Return the (x, y) coordinate for the center point of the cell that contains the specified text.  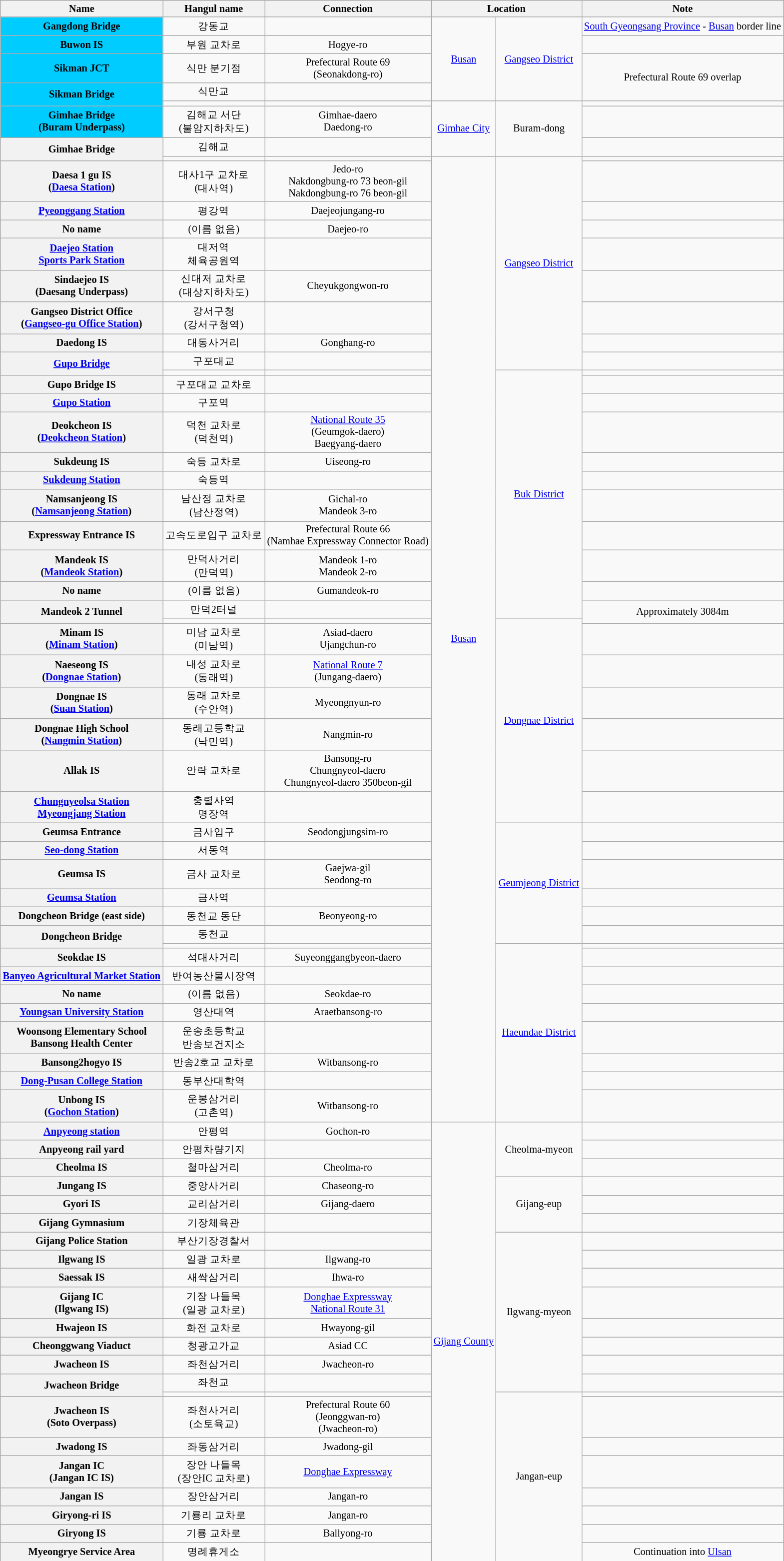
Unbong IS(Gochon Station) (82, 1106)
Dong-Pusan College Station (82, 1081)
철마삼거리 (214, 1168)
Connection (348, 8)
Daedong IS (82, 343)
안평역 (214, 1131)
Daejeo StationSports Park Station (82, 254)
Giryong-ri IS (82, 1516)
Note (683, 8)
Gichal-roMandeok 3-ro (348, 505)
명례휴게소 (214, 1552)
대사1구 교차로(대사역) (214, 181)
Buwon IS (82, 45)
운봉삼거리(고촌역) (214, 1106)
석대사거리 (214, 958)
Bansong2hogyo IS (82, 1063)
Gangdong Bridge (82, 26)
Sukdeung IS (82, 462)
Mandeok 1-roMandeok 2-ro (348, 566)
Uiseong-ro (348, 462)
Ilgwang-myeon (539, 1312)
Prefectural Route 69(Seonakdong-ro) (348, 68)
Giryong IS (82, 1534)
Beonyeong-ro (348, 916)
Bansong-roChungnyeol-daeroChungnyeol-daero 350beon-gil (348, 771)
기장 나들목(일광 교차로) (214, 1303)
미남 교차로(미남역) (214, 639)
만덕사거리(만덕역) (214, 566)
Geumsa IS (82, 874)
Gaejwa-gilSeodong-ro (348, 874)
Gijang IC(Ilgwang IS) (82, 1303)
좌동삼거리 (214, 1447)
화전 교차로 (214, 1328)
신대저 교차로(대상지하차도) (214, 286)
Geumsa Entrance (82, 832)
Nangmin-ro (348, 734)
Sindaejeo IS(Daesang Underpass) (82, 286)
Banyeo Agricultural Market Station (82, 976)
Gijang-daero (348, 1205)
Sukdeung Station (82, 480)
Daesa 1 gu IS(Daesa Station) (82, 181)
Ilgwang-ro (348, 1260)
Gimhae Bridge(Buram Underpass) (82, 121)
Youngsan University Station (82, 1013)
Mandeok IS(Mandeok Station) (82, 566)
Deokcheon IS(Deokcheon Station) (82, 432)
Hwayong-gil (348, 1328)
Gupo Bridge (82, 363)
기룡리 교차로 (214, 1516)
Gimhae Bridge (82, 149)
Jwacheon IS (82, 1365)
Ihwa-ro (348, 1278)
Anpyeong station (82, 1131)
Cheolma-ro (348, 1168)
남산정 교차로(남산정역) (214, 505)
Jungang IS (82, 1186)
좌천사거리(소토육교) (214, 1417)
Saessak IS (82, 1278)
구포대교 교차로 (214, 384)
Jwadong IS (82, 1447)
강동교 (214, 26)
Namsanjeong IS(Namsanjeong Station) (82, 505)
장안삼거리 (214, 1497)
청광고가교 (214, 1346)
National Route 7(Jungang-daero) (348, 671)
충렬사역명장역 (214, 807)
좌천교 (214, 1383)
반송2호교 교차로 (214, 1063)
Dongnae IS(Suan Station) (82, 703)
Geumsa Station (82, 898)
교리삼거리 (214, 1205)
Seokdae IS (82, 958)
Suyeonggangbyeon-daero (348, 958)
반여농산물시장역 (214, 976)
운송초등학교반송보건지소 (214, 1038)
영산대역 (214, 1013)
동래고등학교(낙민역) (214, 734)
덕천 교차로(덕천역) (214, 432)
Cheolma IS (82, 1168)
Geumjeong District (539, 883)
구포역 (214, 403)
Asiad CC (348, 1346)
Jwadong-gil (348, 1447)
Donghae Expressway (348, 1472)
Gyori IS (82, 1205)
Gimhae-daeroDaedong-ro (348, 121)
만덕2터널 (214, 609)
중앙사거리 (214, 1186)
Jwacheon Bridge (82, 1385)
구포대교 (214, 361)
안평차량기지 (214, 1150)
부산기장경찰서 (214, 1241)
Hangul name (214, 8)
강서구청(강서구청역) (214, 318)
Gonghang-ro (348, 343)
Araetbansong-ro (348, 1013)
일광 교차로 (214, 1260)
Dongcheon Bridge (east side) (82, 916)
Sikman JCT (82, 68)
Cheonggwang Viaduct (82, 1346)
기장체육관 (214, 1223)
Cheolma-myeon (539, 1149)
Daejeo-ro (348, 229)
Seokdae-ro (348, 994)
Location (507, 8)
금사입구 (214, 832)
Chaseong-ro (348, 1186)
동천교 (214, 935)
대저역체육공원역 (214, 254)
Jwacheon-ro (348, 1365)
Gupo Station (82, 403)
Approximately 3084m (683, 611)
Asiad-daeroUjangchun-ro (348, 639)
김해교 (214, 147)
Gumandeok-ro (348, 591)
Prefectural Route 69 overlap (683, 77)
Jangan IS (82, 1497)
Prefectural Route 60(Jeonggwan-ro)(Jwacheon-ro) (348, 1417)
Ilgwang IS (82, 1260)
Gochon-ro (348, 1131)
새싹삼거리 (214, 1278)
Dongnae High School(Nangmin Station) (82, 734)
Minam IS(Minam Station) (82, 639)
Gimhae City (464, 128)
Hogye-ro (348, 45)
식만 분기점 (214, 68)
숙등역 (214, 480)
안락 교차로 (214, 771)
Donghae ExpresswayNational Route 31 (348, 1303)
대동사거리 (214, 343)
Jangan-eup (539, 1476)
Continuation into Ulsan (683, 1552)
Haeundae District (539, 1033)
Jedo-roNakdongbung-ro 73 beon-gilNakdongbung-ro 76 beon-gil (348, 181)
Myeongrye Service Area (82, 1552)
Gijang-eup (539, 1204)
Expressway Entrance IS (82, 535)
부원 교차로 (214, 45)
Allak IS (82, 771)
Dongcheon Bridge (82, 937)
Anpyeong rail yard (82, 1150)
Seo-dong Station (82, 851)
National Route 35(Geumgok-daero)Baegyang-daero (348, 432)
Gupo Bridge IS (82, 384)
내성 교차로(동래역) (214, 671)
Gangseo District Office(Gangseo-gu Office Station) (82, 318)
Gijang Gymnasium (82, 1223)
금사 교차로 (214, 874)
Prefectural Route 66(Namhae Expressway Connector Road) (348, 535)
Jangan IC(Jangan IC IS) (82, 1472)
Woonsong Elementary SchoolBansong Health Center (82, 1038)
Naeseong IS(Dongnae Station) (82, 671)
서동역 (214, 851)
Mandeok 2 Tunnel (82, 611)
Jwacheon IS(Soto Overpass) (82, 1417)
식만교 (214, 92)
김해교 서단(불암지하차도) (214, 121)
동천교 동단 (214, 916)
기룡 교차로 (214, 1534)
Gijang County (464, 1341)
동래 교차로(수안역) (214, 703)
Gijang Police Station (82, 1241)
Buram-dong (539, 128)
Chungnyeolsa StationMyeongjang Station (82, 807)
장안 나들목(장안IC 교차로) (214, 1472)
Hwajeon IS (82, 1328)
좌천삼거리 (214, 1365)
Pyeonggang Station (82, 211)
Name (82, 8)
동부산대학역 (214, 1081)
고속도로입구 교차로 (214, 535)
South Gyeongsang Province - Busan border line (683, 26)
숙등 교차로 (214, 462)
Daejeojungang-ro (348, 211)
평강역 (214, 211)
Myeongnyun-ro (348, 703)
Cheyukgongwon-ro (348, 286)
Buk District (539, 494)
Dongnae District (539, 721)
금사역 (214, 898)
Seodongjungsim-ro (348, 832)
Ballyong-ro (348, 1534)
Sikman Bridge (82, 94)
